Identify which cell holds the provided text, then report its [x, y] central coordinate. 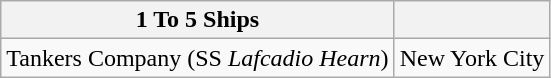
New York City [472, 58]
Tankers Company (SS Lafcadio Hearn) [198, 58]
1 To 5 Ships [198, 20]
